For the text-containing cell, return its midpoint in (X, Y) coordinate format. 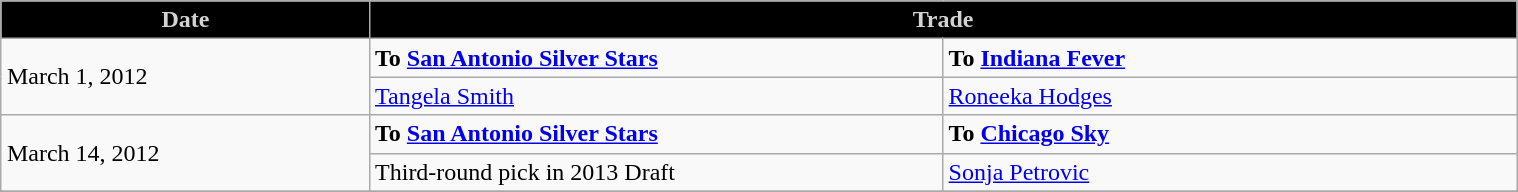
Third-round pick in 2013 Draft (657, 172)
To Indiana Fever (1230, 58)
Trade (944, 20)
To Chicago Sky (1230, 134)
Date (185, 20)
Sonja Petrovic (1230, 172)
March 1, 2012 (185, 77)
Tangela Smith (657, 96)
March 14, 2012 (185, 153)
Roneeka Hodges (1230, 96)
